For the text-containing cell, return its midpoint in (X, Y) coordinate format. 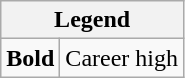
Career high (122, 58)
Bold (30, 58)
Legend (92, 20)
